Output the (x, y) coordinate of the center of the cell containing the given text.  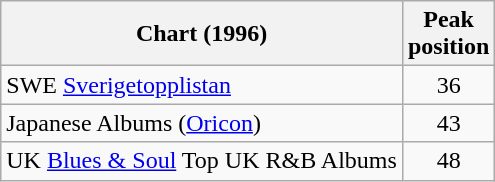
UK Blues & Soul Top UK R&B Albums (202, 161)
Peakposition (448, 34)
43 (448, 123)
Chart (1996) (202, 34)
36 (448, 85)
Japanese Albums (Oricon) (202, 123)
SWE Sverigetopplistan (202, 85)
48 (448, 161)
